From the cell containing the given text, extract its center point as [X, Y] coordinate. 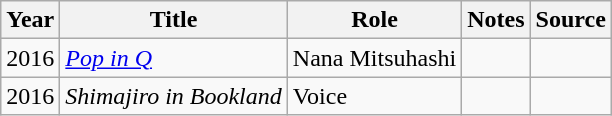
Shimajiro in Bookland [174, 96]
Title [174, 20]
Nana Mitsuhashi [374, 58]
Role [374, 20]
Pop in Q [174, 58]
Notes [496, 20]
Year [30, 20]
Voice [374, 96]
Source [570, 20]
